Identify which cell holds the provided text, then report its (X, Y) central coordinate. 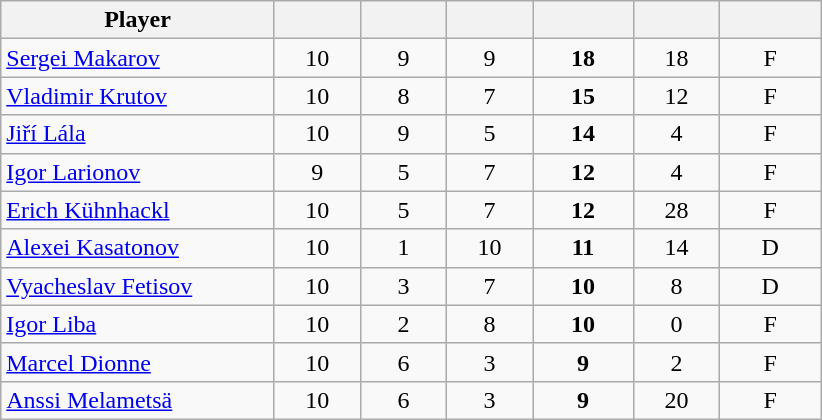
Marcel Dionne (138, 362)
Anssi Melametsä (138, 400)
Vyacheslav Fetisov (138, 286)
Erich Kühnhackl (138, 210)
28 (677, 210)
0 (677, 324)
Alexei Kasatonov (138, 248)
Igor Liba (138, 324)
15 (582, 96)
20 (677, 400)
Vladimir Krutov (138, 96)
Sergei Makarov (138, 58)
1 (403, 248)
Player (138, 20)
11 (582, 248)
Jiří Lála (138, 134)
Igor Larionov (138, 172)
